Provide the [X, Y] coordinate of the cell's center where the given text is located.  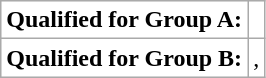
Qualified for Group B: [124, 58]
Qualified for Group A: [124, 20]
, [256, 58]
